Pinpoint the cell where the given text exists, returning its [x, y] midpoint coordinate. 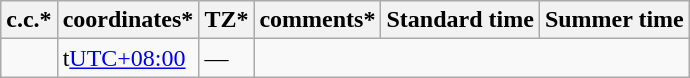
TZ* [226, 20]
coordinates* [128, 20]
— [226, 58]
c.c.* [29, 20]
tUTC+08:00 [128, 58]
Summer time [614, 20]
comments* [318, 20]
Standard time [460, 20]
